From the cell containing the given text, extract its center point as (x, y) coordinate. 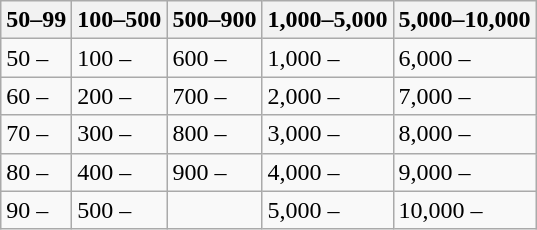
500 – (120, 210)
8,000 – (464, 134)
50 – (36, 58)
5,000 – (328, 210)
500–900 (214, 20)
200 – (120, 96)
6,000 – (464, 58)
800 – (214, 134)
5,000–10,000 (464, 20)
700 – (214, 96)
4,000 – (328, 172)
3,000 – (328, 134)
10,000 – (464, 210)
300 – (120, 134)
100 – (120, 58)
2,000 – (328, 96)
600 – (214, 58)
7,000 – (464, 96)
100–500 (120, 20)
60 – (36, 96)
900 – (214, 172)
80 – (36, 172)
400 – (120, 172)
9,000 – (464, 172)
1,000–5,000 (328, 20)
50–99 (36, 20)
1,000 – (328, 58)
70 – (36, 134)
90 – (36, 210)
